Return [x, y] of the center of cell containing provided text 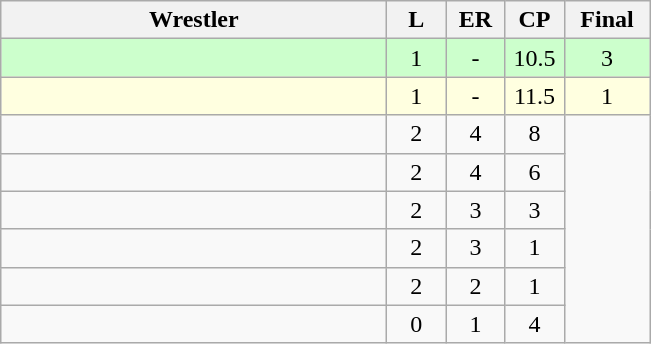
8 [534, 134]
CP [534, 20]
ER [476, 20]
Wrestler [194, 20]
11.5 [534, 96]
Final [607, 20]
6 [534, 172]
10.5 [534, 58]
L [416, 20]
0 [416, 324]
